Output the (X, Y) coordinate of the center of the cell containing the given text.  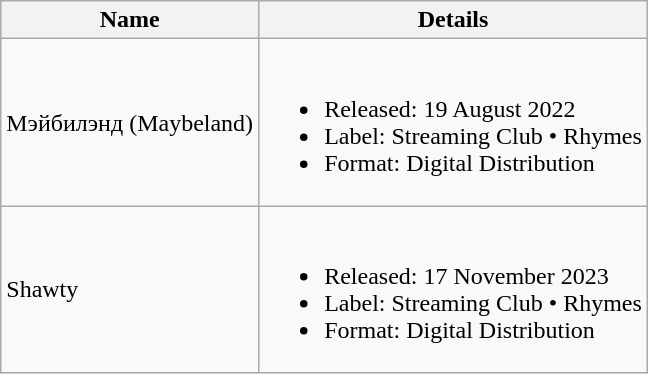
Мэйбилэнд (Maybeland) (130, 122)
Released: 17 November 2023Label: Streaming Club • RhymesFormat: Digital Distribution (454, 290)
Details (454, 20)
Shawty (130, 290)
Name (130, 20)
Released: 19 August 2022Label: Streaming Club • RhymesFormat: Digital Distribution (454, 122)
